Pinpoint the cell where the given text exists, returning its [x, y] midpoint coordinate. 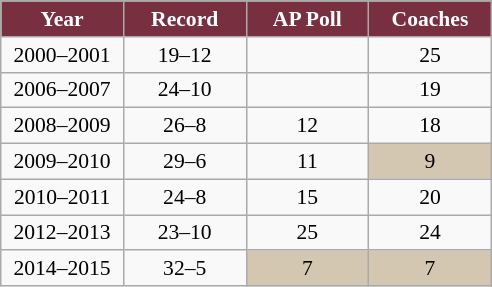
24 [430, 233]
2000–2001 [62, 55]
12 [308, 126]
11 [308, 162]
AP Poll [308, 19]
Year [62, 19]
20 [430, 197]
9 [430, 162]
19–12 [184, 55]
Record [184, 19]
2012–2013 [62, 233]
Coaches [430, 19]
29–6 [184, 162]
2006–2007 [62, 90]
32–5 [184, 269]
2009–2010 [62, 162]
19 [430, 90]
2010–2011 [62, 197]
18 [430, 126]
2014–2015 [62, 269]
24–8 [184, 197]
26–8 [184, 126]
24–10 [184, 90]
2008–2009 [62, 126]
15 [308, 197]
23–10 [184, 233]
